From the cell containing the given text, extract its center point as [x, y] coordinate. 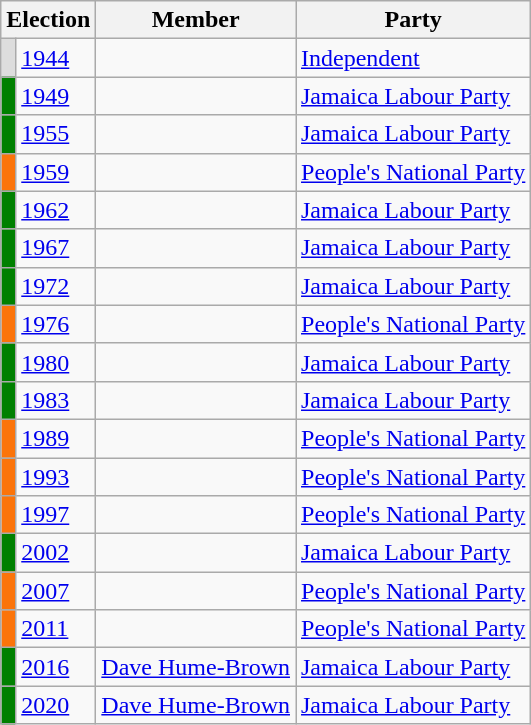
Party [414, 20]
Member [196, 20]
2002 [56, 553]
1993 [56, 477]
1976 [56, 324]
2020 [56, 705]
1983 [56, 400]
1972 [56, 286]
1967 [56, 248]
1949 [56, 96]
1959 [56, 172]
1944 [56, 58]
1980 [56, 362]
2016 [56, 667]
1989 [56, 438]
1962 [56, 210]
Election [48, 20]
1997 [56, 515]
Independent [414, 58]
2007 [56, 591]
2011 [56, 629]
1955 [56, 134]
